Find where the given text appears and provide that cell's center as (x, y) coordinate. 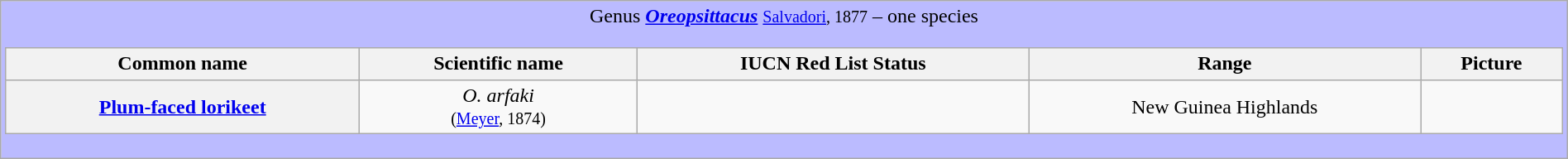
New Guinea Highlands (1225, 106)
Plum-faced lorikeet (182, 106)
Range (1225, 64)
Scientific name (498, 64)
Common name (182, 64)
Picture (1492, 64)
O. arfaki (Meyer, 1874) (498, 106)
IUCN Red List Status (834, 64)
